Determine the (X, Y) coordinate at the center of the cell enclosing the given text.  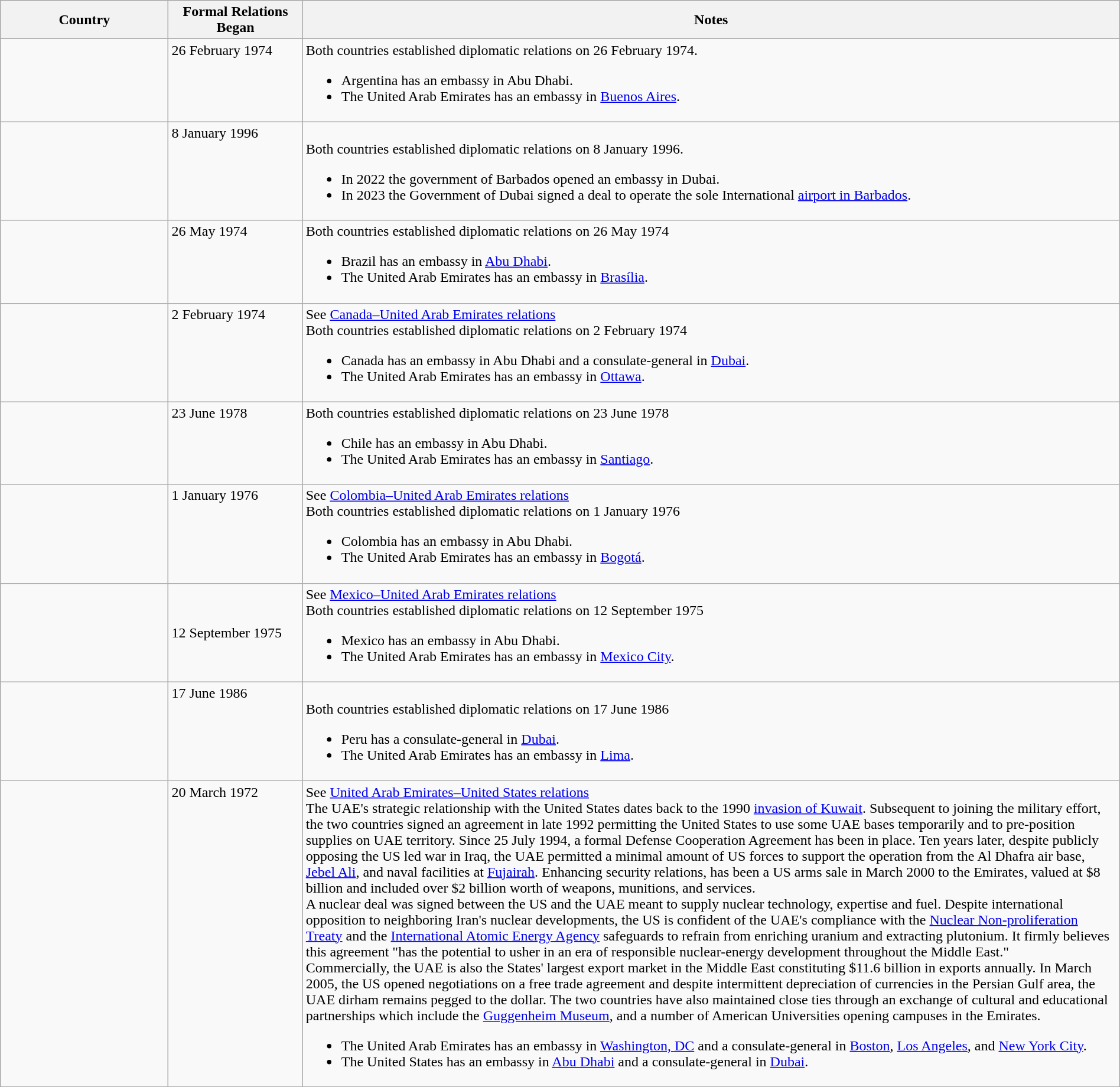
26 May 1974 (235, 262)
Formal Relations Began (235, 20)
1 January 1976 (235, 534)
8 January 1996 (235, 171)
12 September 1975 (235, 632)
26 February 1974 (235, 80)
2 February 1974 (235, 352)
Both countries established diplomatic relations on 26 May 1974Brazil has an embassy in Abu Dhabi.The United Arab Emirates has an embassy in Brasília. (711, 262)
Country (84, 20)
20 March 1972 (235, 933)
17 June 1986 (235, 731)
Both countries established diplomatic relations on 23 June 1978Chile has an embassy in Abu Dhabi.The United Arab Emirates has an embassy in Santiago. (711, 443)
Notes (711, 20)
Both countries established diplomatic relations on 17 June 1986Peru has a consulate-general in Dubai.The United Arab Emirates has an embassy in Lima. (711, 731)
23 June 1978 (235, 443)
